Provide the [x, y] coordinate of the cell's center where the given text is located.  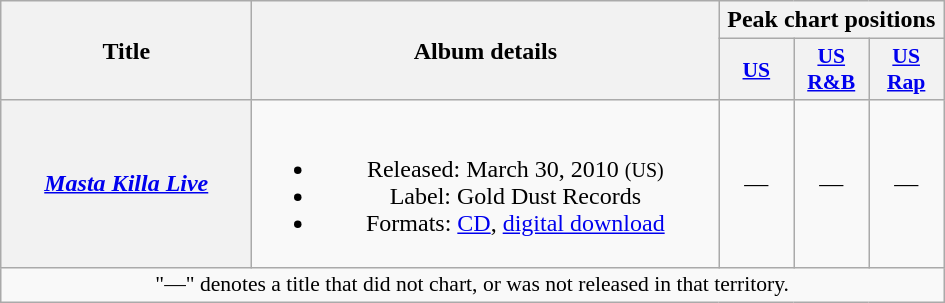
US [756, 70]
Released: March 30, 2010 (US)Label: Gold Dust RecordsFormats: CD, digital download [486, 184]
Masta Killa Live [126, 184]
US R&B [832, 70]
"—" denotes a title that did not chart, or was not released in that territory. [472, 285]
Title [126, 50]
Album details [486, 50]
Peak chart positions [832, 20]
USRap [906, 70]
